Capture the cell that displays the provided text and extract its (x, y) central coordinate. 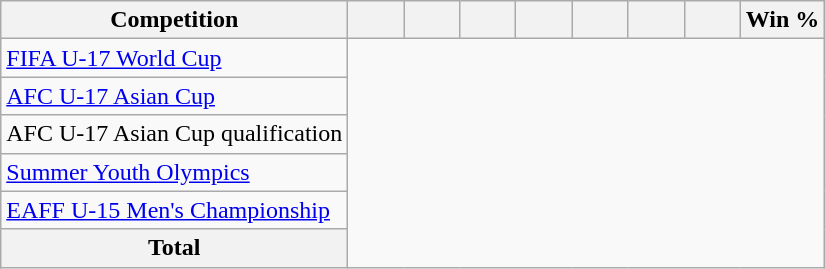
Competition (174, 20)
Summer Youth Olympics (174, 172)
Total (174, 248)
AFC U-17 Asian Cup (174, 96)
EAFF U-15 Men's Championship (174, 210)
FIFA U-17 World Cup (174, 58)
Win % (782, 20)
AFC U-17 Asian Cup qualification (174, 134)
